For the text-containing cell, return its midpoint in (x, y) coordinate format. 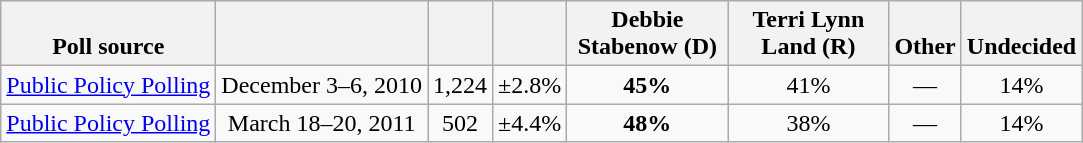
Undecided (1021, 34)
45% (648, 85)
Terri LynnLand (R) (808, 34)
Other (925, 34)
±4.4% (530, 123)
41% (808, 85)
502 (460, 123)
March 18–20, 2011 (322, 123)
December 3–6, 2010 (322, 85)
48% (648, 123)
Poll source (108, 34)
±2.8% (530, 85)
DebbieStabenow (D) (648, 34)
1,224 (460, 85)
38% (808, 123)
